Search for the cell housing the specified text and yield its (X, Y) center coordinate. 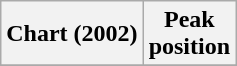
Chart (2002) (72, 34)
Peak position (189, 34)
